Locate the cell with the specified text and output its [X, Y] center coordinate. 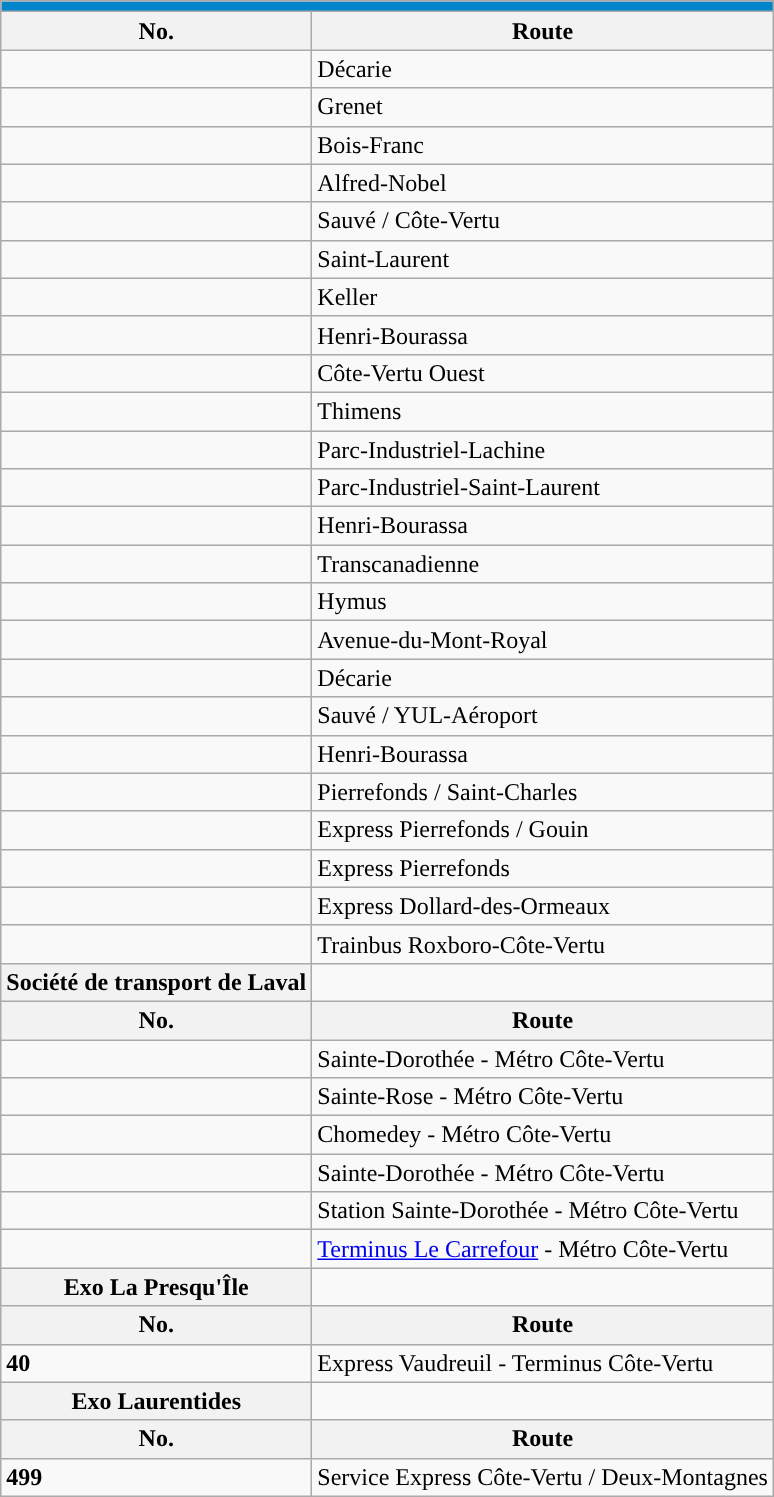
Parc-Industriel-Lachine [543, 449]
Pierrefonds / Saint-Charles [543, 792]
Parc-Industriel-Saint-Laurent [543, 488]
Trainbus Roxboro-Côte-Vertu [543, 944]
Chomedey - Métro Côte-Vertu [543, 1135]
Express Vaudreuil - Terminus Côte-Vertu [543, 1363]
Sainte-Rose - Métro Côte-Vertu [543, 1097]
Sauvé / YUL-Aéroport [543, 716]
499 [156, 1477]
Keller [543, 297]
Thimens [543, 411]
Hymus [543, 602]
Société de transport de Laval [156, 982]
Exo Laurentides [156, 1401]
Service Express Côte-Vertu / Deux-Montagnes [543, 1477]
Grenet [543, 107]
Terminus Le Carrefour - Métro Côte-Vertu [543, 1249]
40 [156, 1363]
Station Sainte-Dorothée - Métro Côte-Vertu [543, 1211]
Express Pierrefonds / Gouin [543, 830]
Transcanadienne [543, 564]
Alfred-Nobel [543, 183]
Avenue-du-Mont-Royal [543, 640]
Express Dollard-des-Ormeaux [543, 906]
Sauvé / Côte-Vertu [543, 221]
Express Pierrefonds [543, 868]
Bois-Franc [543, 145]
Exo La Presqu'Île [156, 1287]
Côte-Vertu Ouest [543, 373]
Saint-Laurent [543, 259]
